Extract the [X, Y] coordinate from the center of the cell holding the provided text.  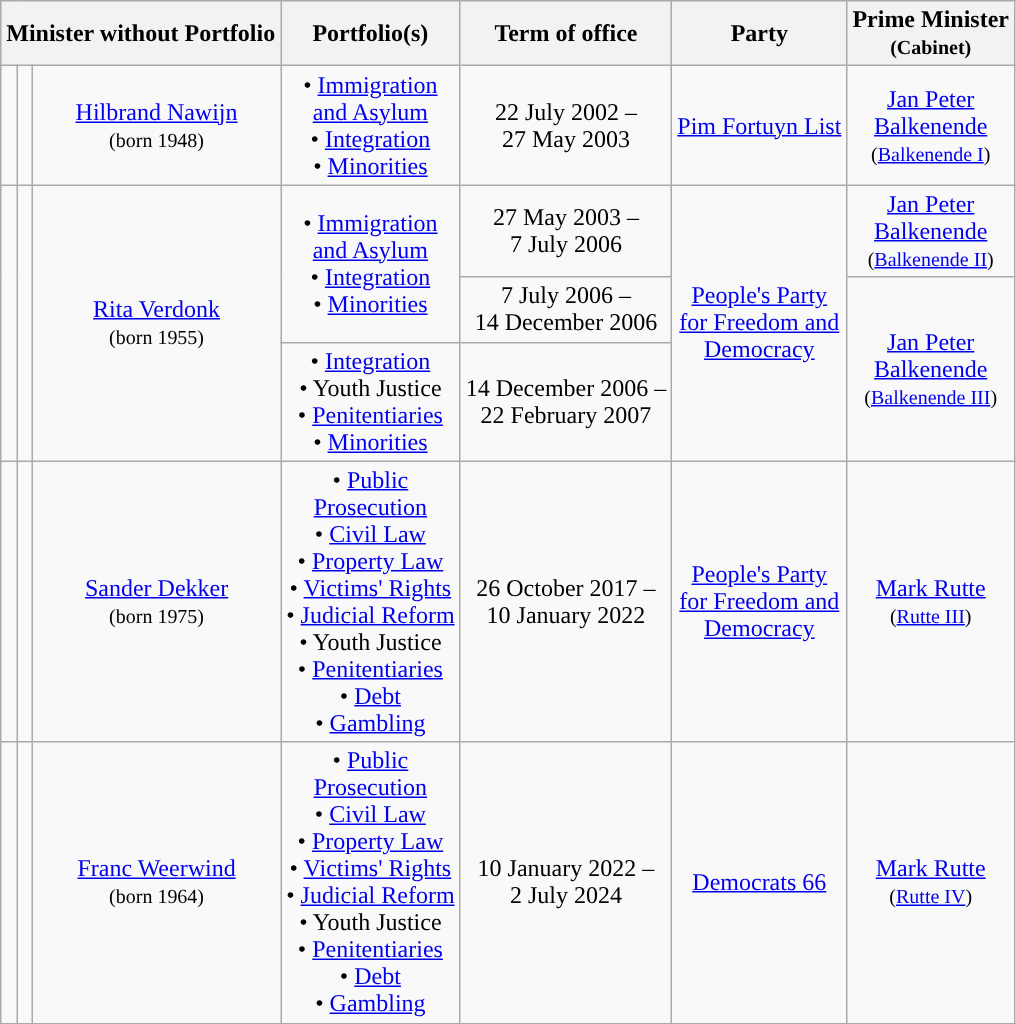
Mark Rutte (Rutte IV) [931, 882]
22 July 2002 – 27 May 2003 [566, 126]
26 October 2017 – 10 January 2022 [566, 602]
Jan Peter Balkenende (Balkenende I) [931, 126]
Minister without Portfolio [141, 34]
Rita Verdonk (born 1955) [156, 323]
14 December 2006 – 22 February 2007 [566, 402]
• Integration • Youth Justice • Penitentiaries • Minorities [370, 402]
Party [760, 34]
Democrats 66 [760, 882]
Mark Rutte (Rutte III) [931, 602]
Prime Minister (Cabinet) [931, 34]
Term of office [566, 34]
Sander Dekker (born 1975) [156, 602]
10 January 2022 – 2 July 2024 [566, 882]
7 July 2006 – 14 December 2006 [566, 310]
27 May 2003 – 7 July 2006 [566, 231]
Jan Peter Balkenende (Balkenende III) [931, 369]
Hilbrand Nawijn (born 1948) [156, 126]
Jan Peter Balkenende (Balkenende II) [931, 231]
Pim Fortuyn List [760, 126]
Franc Weerwind (born 1964) [156, 882]
Portfolio(s) [370, 34]
